Capture the cell that displays the provided text and extract its [x, y] central coordinate. 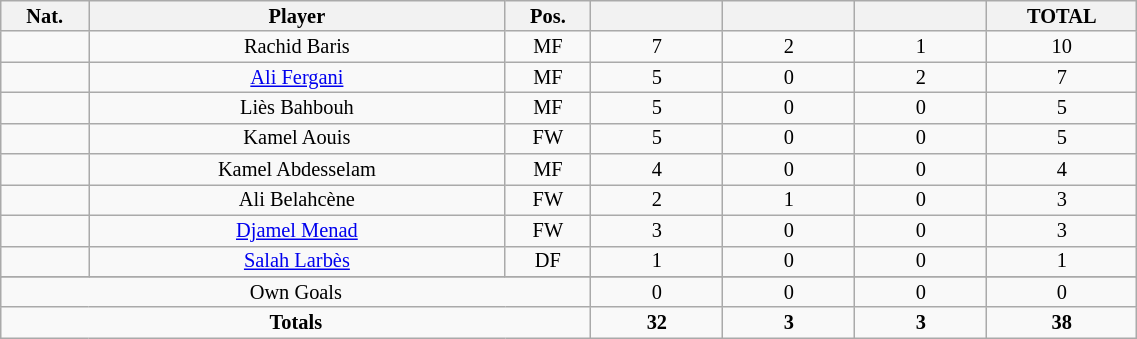
TOTAL [1062, 16]
DF [548, 262]
Nat. [45, 16]
Djamel Menad [297, 230]
Kamel Abdesselam [297, 170]
Player [297, 16]
Liès Bahbouh [297, 108]
Own Goals [296, 292]
Totals [296, 322]
32 [657, 322]
Pos. [548, 16]
38 [1062, 322]
10 [1062, 46]
Salah Larbès [297, 262]
Kamel Aouis [297, 138]
Ali Fergani [297, 78]
Rachid Baris [297, 46]
Ali Belahcène [297, 200]
